Capture the cell that displays the provided text and extract its (x, y) central coordinate. 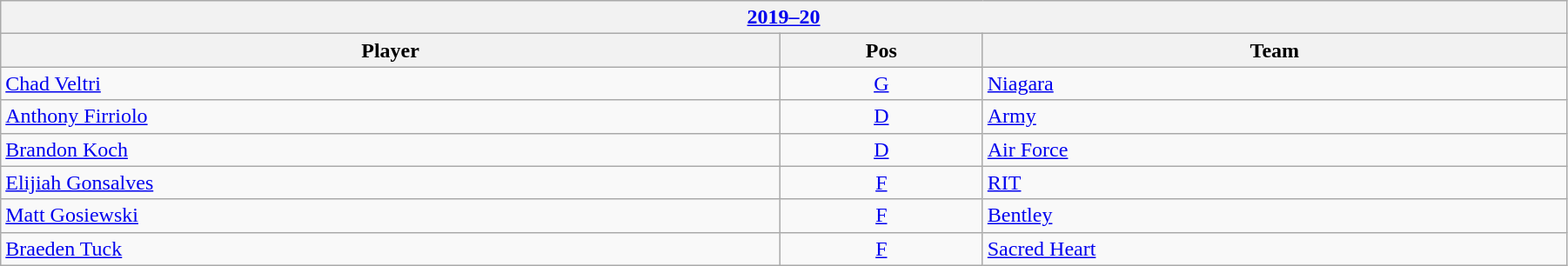
Matt Gosiewski (391, 216)
Braeden Tuck (391, 249)
Brandon Koch (391, 150)
2019–20 (784, 17)
Team (1274, 50)
Bentley (1274, 216)
Niagara (1274, 83)
Anthony Firriolo (391, 116)
Pos (881, 50)
G (881, 83)
Elijiah Gonsalves (391, 183)
Air Force (1274, 150)
Sacred Heart (1274, 249)
Army (1274, 116)
RIT (1274, 183)
Chad Veltri (391, 83)
Player (391, 50)
